For the text-containing cell, return its midpoint in [x, y] coordinate format. 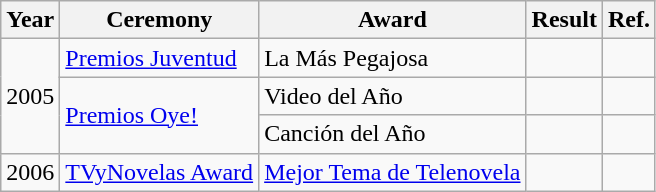
Result [564, 20]
La Más Pegajosa [392, 58]
Mejor Tema de Telenovela [392, 172]
2005 [30, 96]
TVyNovelas Award [160, 172]
Year [30, 20]
Canción del Año [392, 134]
Award [392, 20]
Ceremony [160, 20]
Ref. [628, 20]
Premios Oye! [160, 115]
Premios Juventud [160, 58]
2006 [30, 172]
Video del Año [392, 96]
